Pinpoint the cell where the given text exists, returning its (x, y) midpoint coordinate. 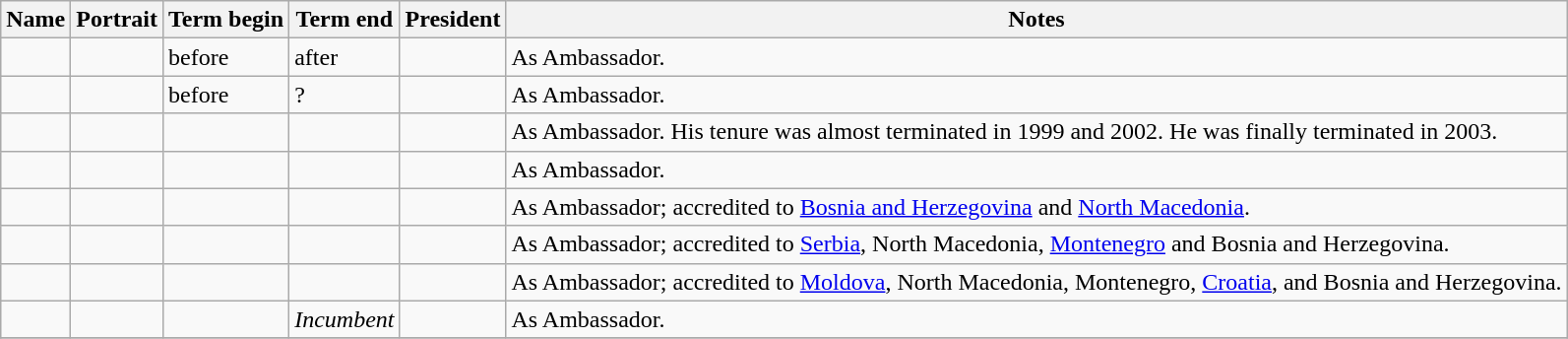
Name (35, 20)
As Ambassador; accredited to Serbia, North Macedonia, Montenegro and Bosnia and Herzegovina. (1036, 244)
President (453, 20)
after (345, 57)
Notes (1036, 20)
Portrait (117, 20)
As Ambassador. His tenure was almost terminated in 1999 and 2002. He was finally terminated in 2003. (1036, 132)
As Ambassador; accredited to Moldova, North Macedonia, Montenegro, Croatia, and Bosnia and Herzegovina. (1036, 282)
Incumbent (345, 319)
? (345, 95)
As Ambassador; accredited to Bosnia and Herzegovina and North Macedonia. (1036, 207)
Term end (345, 20)
Term begin (225, 20)
